Capture the cell that displays the provided text and extract its (x, y) central coordinate. 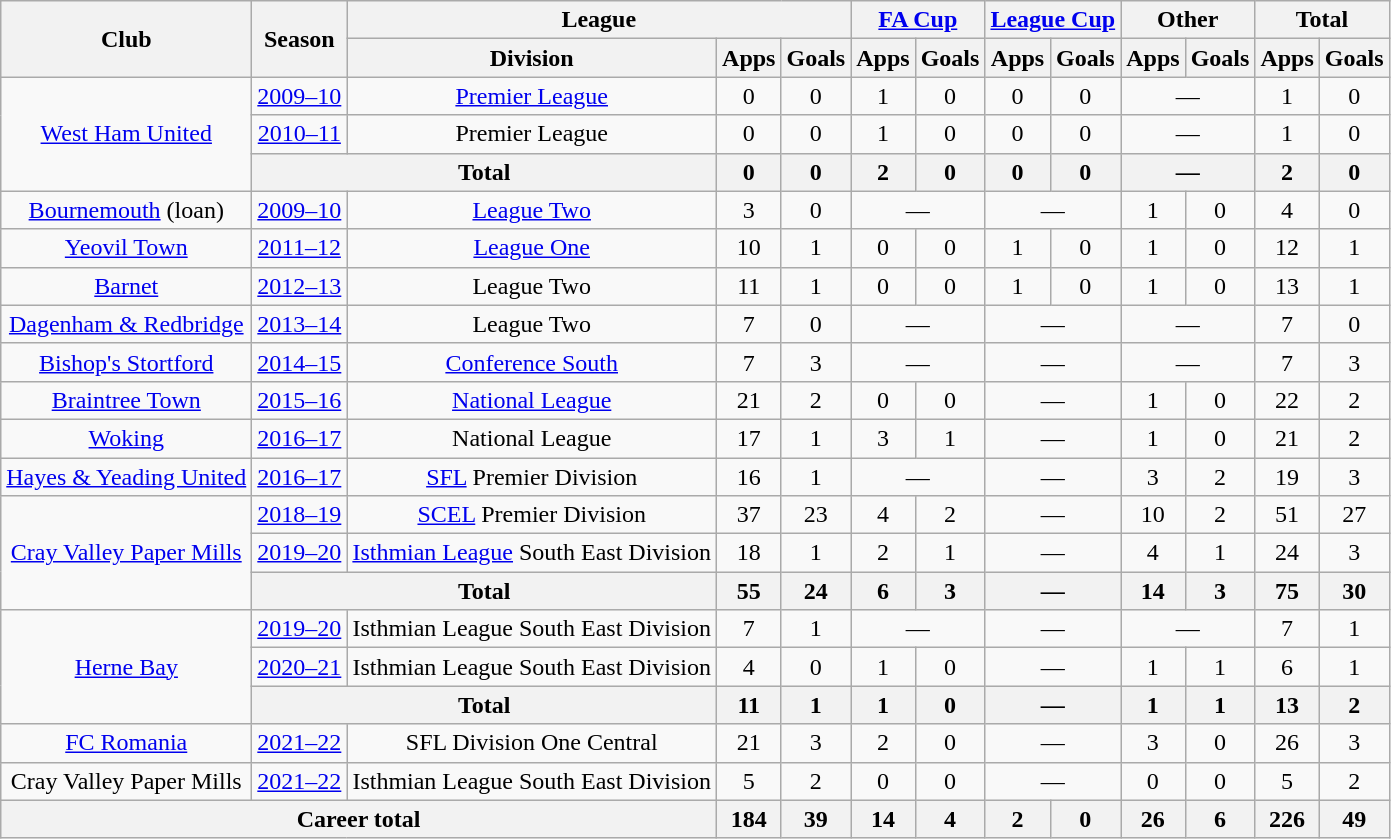
Other (1188, 20)
Barnet (126, 286)
SFL Division One Central (532, 743)
Herne Bay (126, 667)
Woking (126, 438)
55 (749, 591)
Braintree Town (126, 400)
Bishop's Stortford (126, 362)
2020–21 (300, 667)
Division (532, 58)
226 (1287, 819)
2015–16 (300, 400)
30 (1354, 591)
FC Romania (126, 743)
12 (1287, 248)
23 (816, 515)
SFL Premier Division (532, 477)
27 (1354, 515)
SCEL Premier Division (532, 515)
Bournemouth (loan) (126, 210)
37 (749, 515)
FA Cup (918, 20)
Season (300, 39)
Conference South (532, 362)
Dagenham & Redbridge (126, 324)
19 (1287, 477)
Hayes & Yeading United (126, 477)
2013–14 (300, 324)
49 (1354, 819)
Club (126, 39)
League (599, 20)
League One (532, 248)
18 (749, 553)
League Cup (1053, 20)
184 (749, 819)
Career total (359, 819)
75 (1287, 591)
2018–19 (300, 515)
2010–11 (300, 134)
17 (749, 438)
West Ham United (126, 134)
2014–15 (300, 362)
2012–13 (300, 286)
16 (749, 477)
39 (816, 819)
Yeovil Town (126, 248)
2011–12 (300, 248)
51 (1287, 515)
22 (1287, 400)
